Identify which cell holds the provided text, then report its [x, y] central coordinate. 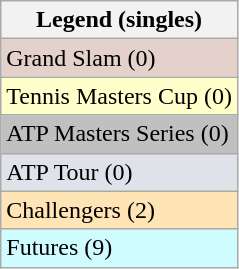
Grand Slam (0) [120, 58]
Tennis Masters Cup (0) [120, 96]
ATP Tour (0) [120, 172]
Legend (singles) [120, 20]
ATP Masters Series (0) [120, 134]
Futures (9) [120, 248]
Challengers (2) [120, 210]
